Provide the (x, y) coordinate of the cell's center where the given text is located.  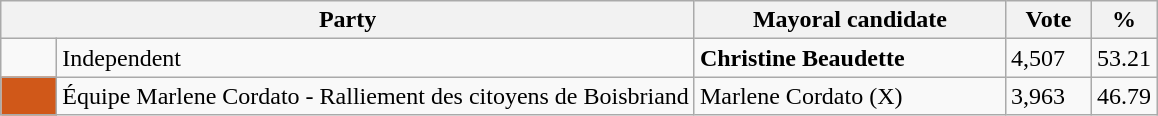
Party (348, 20)
46.79 (1124, 96)
Mayoral candidate (850, 20)
Équipe Marlene Cordato - Ralliement des citoyens de Boisbriand (376, 96)
% (1124, 20)
Marlene Cordato (X) (850, 96)
Independent (376, 58)
53.21 (1124, 58)
Christine Beaudette (850, 58)
3,963 (1048, 96)
4,507 (1048, 58)
Vote (1048, 20)
